From the cell containing the given text, extract its center point as [x, y] coordinate. 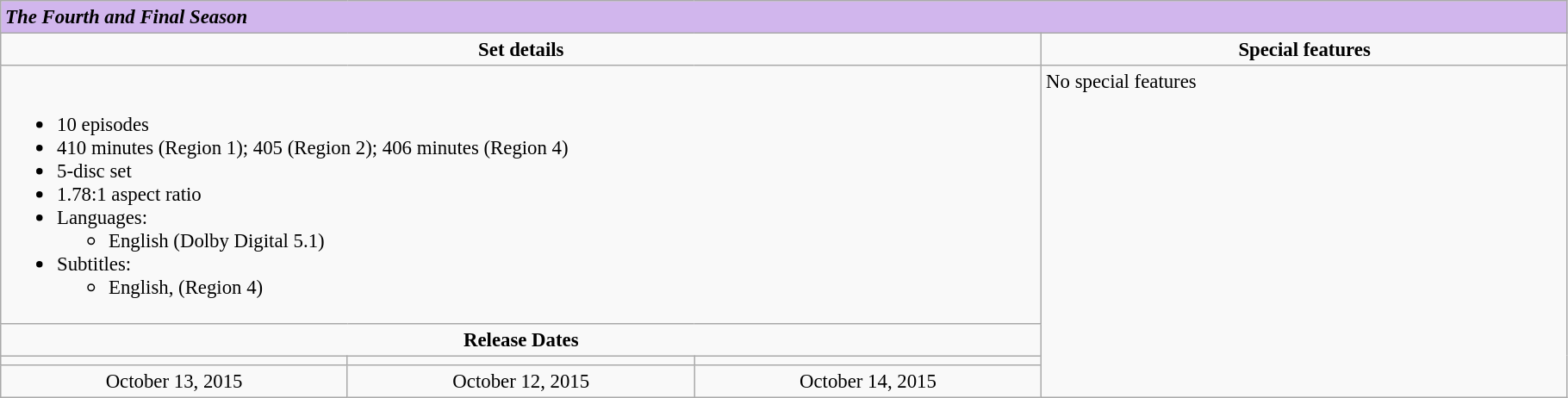
Set details [521, 50]
The Fourth and Final Season [784, 17]
October 12, 2015 [520, 381]
October 14, 2015 [868, 381]
Special features [1304, 50]
No special features [1304, 231]
October 13, 2015 [174, 381]
Release Dates [521, 339]
